Identify which cell holds the provided text, then report its (x, y) central coordinate. 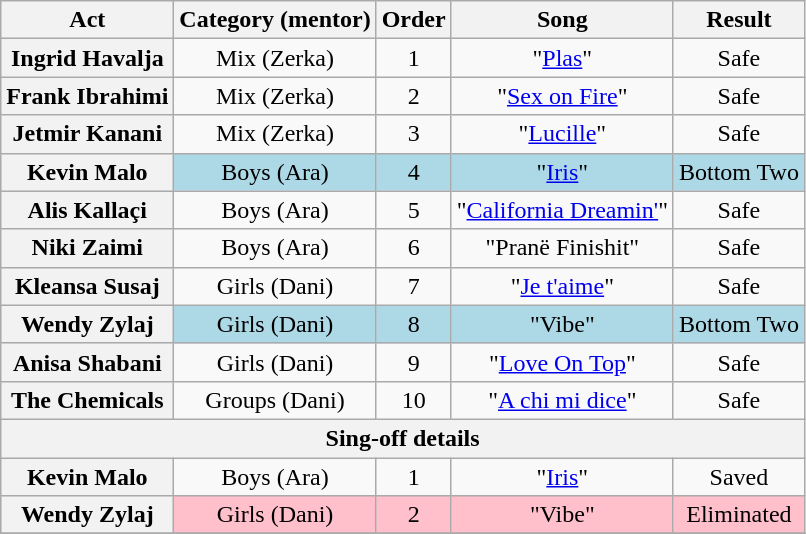
7 (414, 286)
6 (414, 248)
Ingrid Havalja (88, 58)
"Love On Top" (562, 362)
Sing-off details (403, 438)
Act (88, 20)
Result (738, 20)
Jetmir Kanani (88, 134)
"Pranë Finishit" (562, 248)
4 (414, 172)
Anisa Shabani (88, 362)
Category (mentor) (275, 20)
"Plas" (562, 58)
5 (414, 210)
Order (414, 20)
Song (562, 20)
10 (414, 400)
Niki Zaimi (88, 248)
9 (414, 362)
Kleansa Susaj (88, 286)
"California Dreamin'" (562, 210)
Frank Ibrahimi (88, 96)
"Je t'aime" (562, 286)
The Chemicals (88, 400)
"A chi mi dice" (562, 400)
Saved (738, 477)
Alis Kallaçi (88, 210)
"Sex on Fire" (562, 96)
8 (414, 324)
"Lucille" (562, 134)
3 (414, 134)
Eliminated (738, 515)
Groups (Dani) (275, 400)
